Output the (x, y) coordinate of the center of the cell containing the given text.  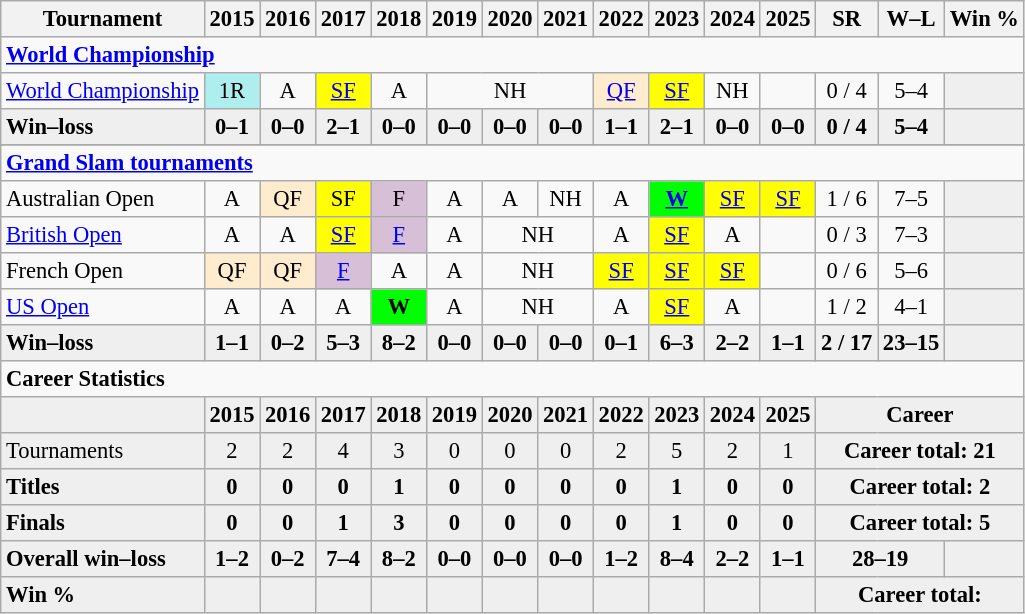
5 (677, 451)
6–3 (677, 343)
Career (920, 415)
7–3 (912, 235)
Finals (102, 523)
1 / 2 (847, 307)
Overall win–loss (102, 559)
1R (232, 91)
Grand Slam tournaments (512, 163)
Titles (102, 487)
W–L (912, 19)
Career Statistics (512, 379)
British Open (102, 235)
French Open (102, 271)
Tournament (102, 19)
2 / 17 (847, 343)
0 / 6 (847, 271)
SR (847, 19)
Tournaments (102, 451)
4–1 (912, 307)
7–4 (343, 559)
7–5 (912, 199)
Career total: 2 (920, 487)
28–19 (880, 559)
5–3 (343, 343)
Australian Open (102, 199)
0 / 3 (847, 235)
Career total: (920, 595)
5–6 (912, 271)
8–4 (677, 559)
4 (343, 451)
Career total: 21 (920, 451)
Career total: 5 (920, 523)
1 / 6 (847, 199)
23–15 (912, 343)
US Open (102, 307)
